From the cell containing the given text, extract its center point as (x, y) coordinate. 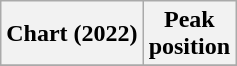
Chart (2022) (72, 34)
Peakposition (189, 34)
